From the cell containing the given text, extract its center point as (x, y) coordinate. 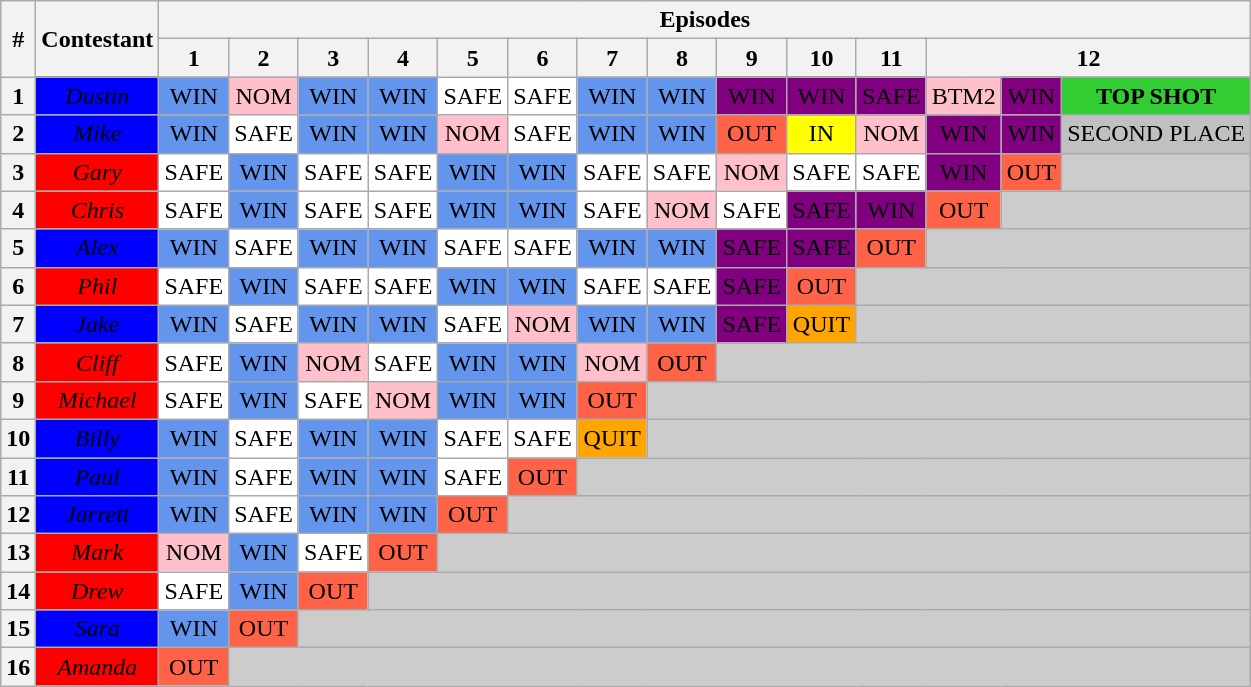
Phil (98, 286)
TOP SHOT (1156, 96)
Sara (98, 629)
Michael (98, 400)
Jake (98, 324)
# (18, 39)
Contestant (98, 39)
IN (822, 134)
BTM2 (964, 96)
Paul (98, 477)
Drew (98, 591)
Mark (98, 553)
13 (18, 553)
Dustin (98, 96)
Billy (98, 438)
Alex (98, 248)
15 (18, 629)
Amanda (98, 667)
Episodes (705, 20)
SECOND PLACE (1156, 134)
Gary (98, 172)
Chris (98, 210)
16 (18, 667)
Mike (98, 134)
14 (18, 591)
Jarrett (98, 515)
Cliff (98, 362)
